From the cell containing the given text, extract its center point as [x, y] coordinate. 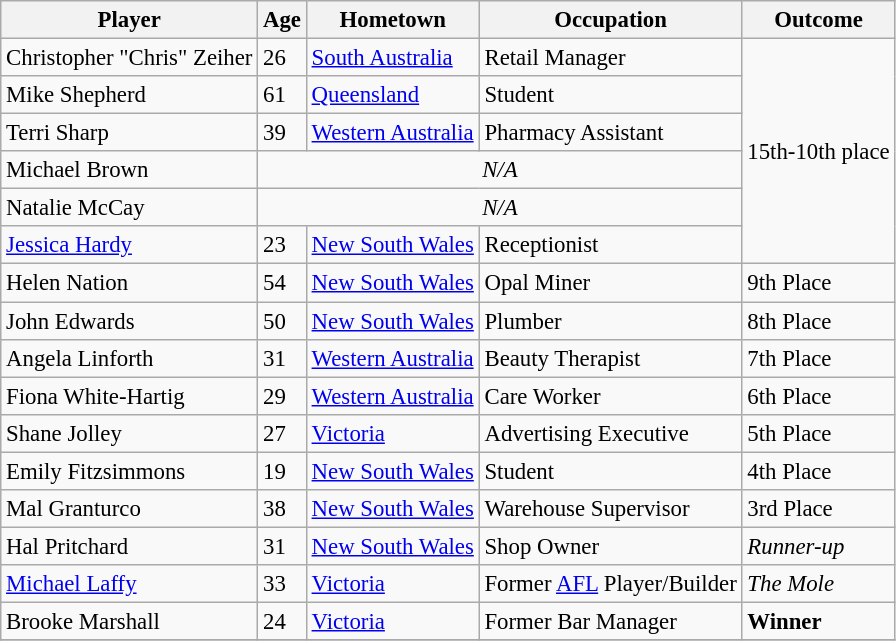
Terri Sharp [130, 133]
Shop Owner [610, 546]
33 [282, 584]
3rd Place [818, 509]
Mike Shepherd [130, 95]
Michael Brown [130, 170]
19 [282, 471]
39 [282, 133]
Mal Granturco [130, 509]
8th Place [818, 321]
Brooke Marshall [130, 621]
Former AFL Player/Builder [610, 584]
15th-10th place [818, 152]
Outcome [818, 20]
Hometown [392, 20]
Runner-up [818, 546]
Occupation [610, 20]
Beauty Therapist [610, 358]
24 [282, 621]
Emily Fitzsimmons [130, 471]
Hal Pritchard [130, 546]
Michael Laffy [130, 584]
Former Bar Manager [610, 621]
29 [282, 396]
Player [130, 20]
Jessica Hardy [130, 245]
Advertising Executive [610, 433]
38 [282, 509]
23 [282, 245]
26 [282, 58]
Natalie McCay [130, 208]
50 [282, 321]
Fiona White-Hartig [130, 396]
5th Place [818, 433]
Winner [818, 621]
South Australia [392, 58]
Plumber [610, 321]
Angela Linforth [130, 358]
Christopher "Chris" Zeiher [130, 58]
6th Place [818, 396]
The Mole [818, 584]
Care Worker [610, 396]
Shane Jolley [130, 433]
4th Place [818, 471]
7th Place [818, 358]
Pharmacy Assistant [610, 133]
Warehouse Supervisor [610, 509]
9th Place [818, 283]
Receptionist [610, 245]
Opal Miner [610, 283]
Helen Nation [130, 283]
54 [282, 283]
Retail Manager [610, 58]
61 [282, 95]
John Edwards [130, 321]
Age [282, 20]
27 [282, 433]
Queensland [392, 95]
